Find where the given text appears and provide that cell's center as [X, Y] coordinate. 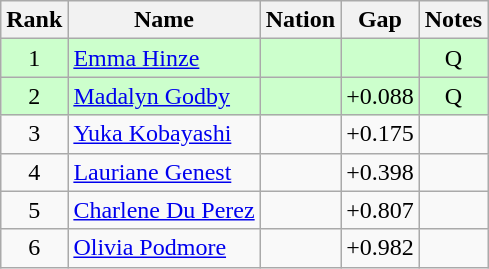
Olivia Podmore [164, 248]
Charlene Du Perez [164, 210]
4 [34, 172]
+0.088 [380, 96]
Gap [380, 20]
Name [164, 20]
3 [34, 134]
+0.807 [380, 210]
+0.398 [380, 172]
Emma Hinze [164, 58]
1 [34, 58]
6 [34, 248]
+0.982 [380, 248]
2 [34, 96]
5 [34, 210]
Nation [300, 20]
Rank [34, 20]
Yuka Kobayashi [164, 134]
Madalyn Godby [164, 96]
+0.175 [380, 134]
Notes [453, 20]
Lauriane Genest [164, 172]
